Search for the cell housing the specified text and yield its [x, y] center coordinate. 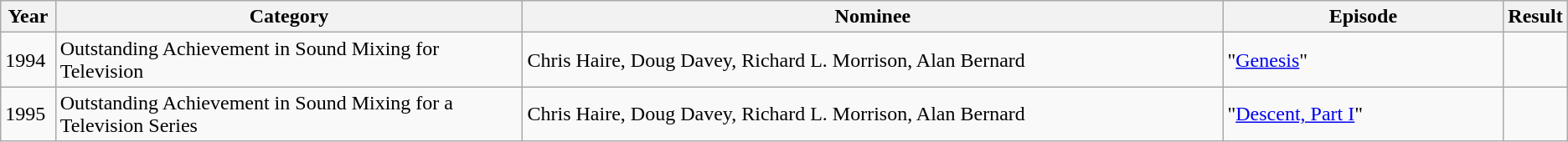
Result [1535, 17]
Nominee [873, 17]
Outstanding Achievement in Sound Mixing for Television [289, 60]
Episode [1364, 17]
1994 [28, 60]
Year [28, 17]
Outstanding Achievement in Sound Mixing for a Television Series [289, 114]
"Genesis" [1364, 60]
1995 [28, 114]
"Descent, Part I" [1364, 114]
Category [289, 17]
